Capture the cell that displays the provided text and extract its [x, y] central coordinate. 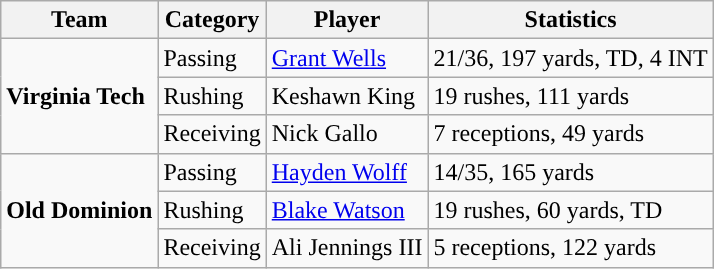
5 receptions, 122 yards [570, 248]
Category [212, 20]
Keshawn King [347, 96]
Nick Gallo [347, 134]
19 rushes, 111 yards [570, 96]
21/36, 197 yards, TD, 4 INT [570, 58]
Team [80, 20]
Statistics [570, 20]
Virginia Tech [80, 96]
19 rushes, 60 yards, TD [570, 210]
Hayden Wolff [347, 172]
Player [347, 20]
14/35, 165 yards [570, 172]
Blake Watson [347, 210]
Ali Jennings III [347, 248]
Old Dominion [80, 210]
Grant Wells [347, 58]
7 receptions, 49 yards [570, 134]
